Return (X, Y) of the center of cell containing provided text 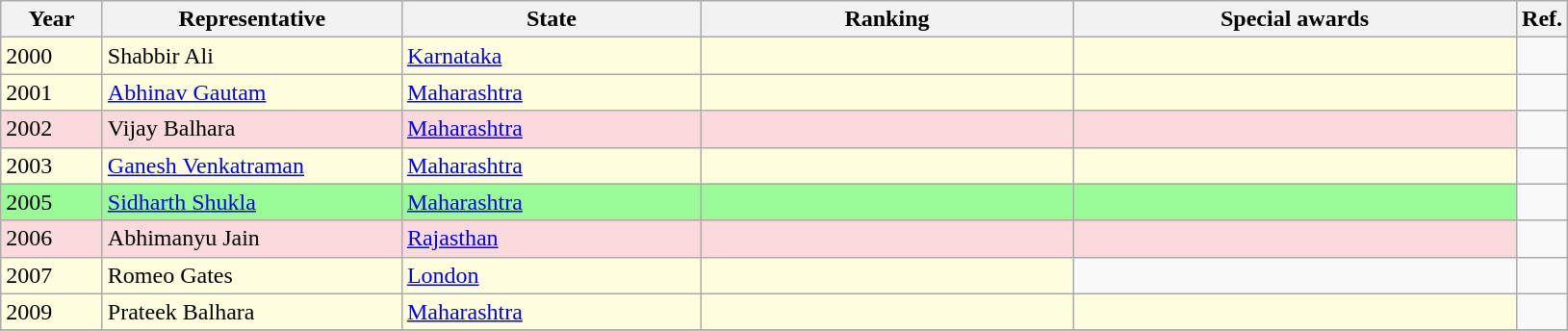
London (551, 275)
State (551, 19)
Ref. (1542, 19)
2002 (52, 129)
Sidharth Shukla (252, 202)
Rajasthan (551, 239)
2007 (52, 275)
Abhinav Gautam (252, 92)
2003 (52, 165)
2005 (52, 202)
Ganesh Venkatraman (252, 165)
2006 (52, 239)
Ranking (887, 19)
Shabbir Ali (252, 56)
2000 (52, 56)
Prateek Balhara (252, 312)
2009 (52, 312)
Karnataka (551, 56)
2001 (52, 92)
Vijay Balhara (252, 129)
Romeo Gates (252, 275)
Representative (252, 19)
Special awards (1294, 19)
Abhimanyu Jain (252, 239)
Year (52, 19)
